From the cell containing the given text, extract its center point as [x, y] coordinate. 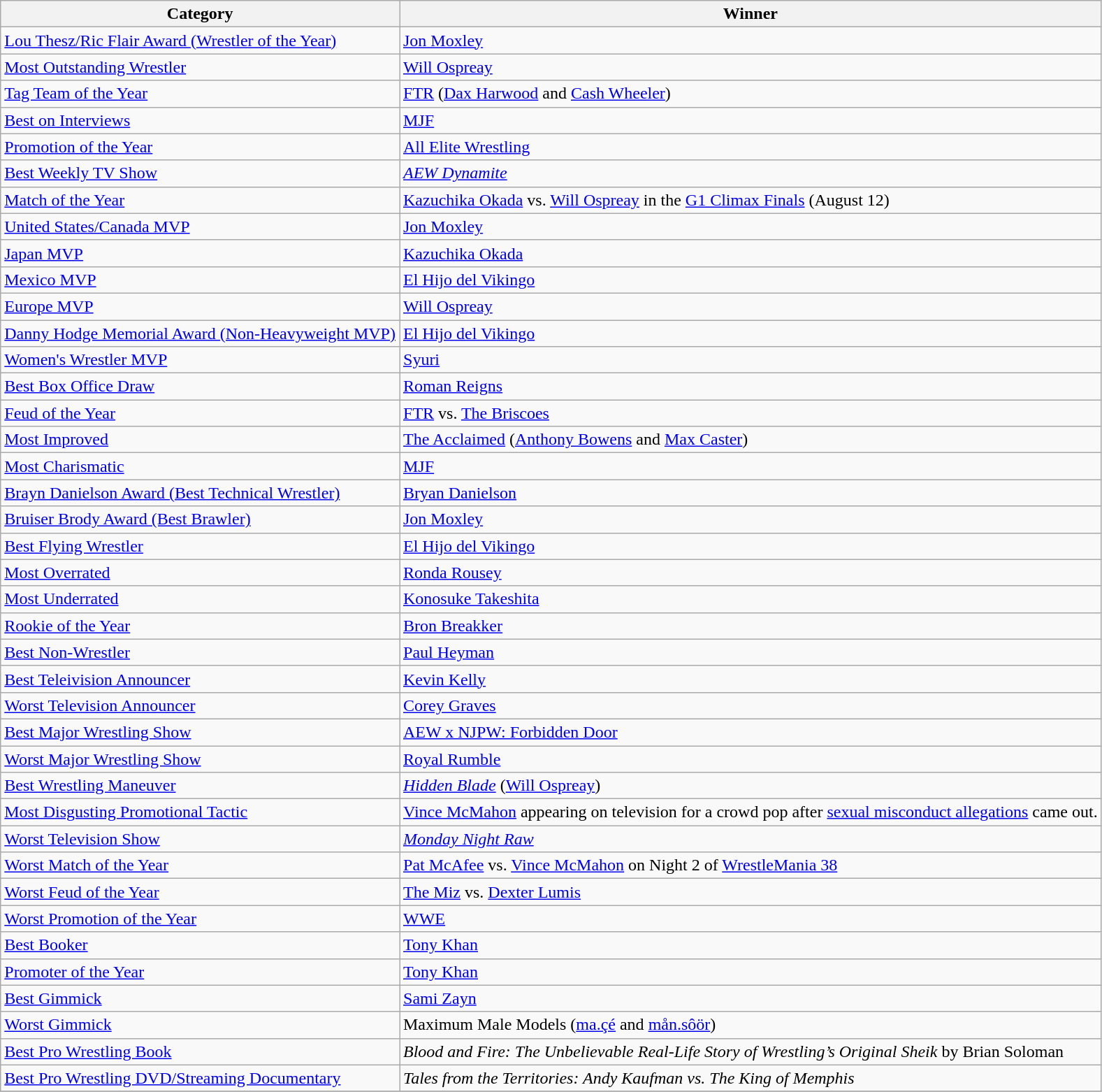
Worst Major Wrestling Show [200, 759]
Lou Thesz/Ric Flair Award (Wrestler of the Year) [200, 41]
Category [200, 14]
Best Teleivision Announcer [200, 679]
Syuri [751, 360]
Worst Television Show [200, 839]
Most Improved [200, 440]
Feud of the Year [200, 413]
All Elite Wrestling [751, 147]
Most Underrated [200, 599]
Danny Hodge Memorial Award (Non-Heavyweight MVP) [200, 333]
Worst Gimmick [200, 1025]
Best Non-Wrestler [200, 652]
Tales from the Territories: Andy Kaufman vs. The King of Memphis [751, 1078]
Bruiser Brody Award (Best Brawler) [200, 519]
FTR vs. The Briscoes [751, 413]
Japan MVP [200, 253]
Most Overrated [200, 573]
Winner [751, 14]
The Miz vs. Dexter Lumis [751, 892]
The Acclaimed (Anthony Bowens and Max Caster) [751, 440]
Kazuchika Okada vs. Will Ospreay in the G1 Climax Finals (August 12) [751, 200]
United States/Canada MVP [200, 227]
Paul Heyman [751, 652]
Worst Promotion of the Year [200, 919]
Best Booker [200, 945]
AEW x NJPW: Forbidden Door [751, 732]
Best Box Office Draw [200, 387]
WWE [751, 919]
Hidden Blade (Will Ospreay) [751, 786]
Roman Reigns [751, 387]
Bron Breakker [751, 626]
Pat McAfee vs. Vince McMahon on Night 2 of WrestleMania 38 [751, 865]
Most Outstanding Wrestler [200, 67]
Best Pro Wrestling DVD/Streaming Documentary [200, 1078]
Vince McMahon appearing on television for a crowd pop after sexual misconduct allegations came out. [751, 812]
Royal Rumble [751, 759]
Women's Wrestler MVP [200, 360]
AEW Dynamite [751, 173]
Mexico MVP [200, 280]
Best Weekly TV Show [200, 173]
Most Disgusting Promotional Tactic [200, 812]
Kazuchika Okada [751, 253]
Konosuke Takeshita [751, 599]
FTR (Dax Harwood and Cash Wheeler) [751, 94]
Promotion of the Year [200, 147]
Brayn Danielson Award (Best Technical Wrestler) [200, 493]
Rookie of the Year [200, 626]
Most Charismatic [200, 466]
Kevin Kelly [751, 679]
Best Wrestling Maneuver [200, 786]
Best on Interviews [200, 120]
Worst Match of the Year [200, 865]
Blood and Fire: The Unbelievable Real-Life Story of Wrestling’s Original Sheik by Brian Soloman [751, 1051]
Worst Television Announcer [200, 705]
Bryan Danielson [751, 493]
Ronda Rousey [751, 573]
Europe MVP [200, 306]
Monday Night Raw [751, 839]
Promoter of the Year [200, 972]
Maximum Male Models (ma.çé and mån.sôör) [751, 1025]
Best Flying Wrestler [200, 546]
Worst Feud of the Year [200, 892]
Tag Team of the Year [200, 94]
Best Gimmick [200, 998]
Best Major Wrestling Show [200, 732]
Corey Graves [751, 705]
Match of the Year [200, 200]
Sami Zayn [751, 998]
Best Pro Wrestling Book [200, 1051]
